For the text-containing cell, return its midpoint in [x, y] coordinate format. 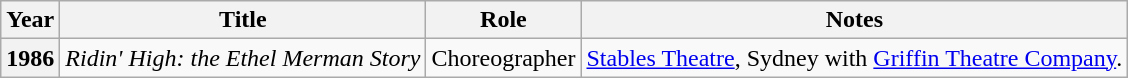
Year [30, 20]
Role [504, 20]
Notes [854, 20]
Stables Theatre, Sydney with Griffin Theatre Company. [854, 58]
Choreographer [504, 58]
Ridin' High: the Ethel Merman Story [243, 58]
1986 [30, 58]
Title [243, 20]
